Output the [X, Y] coordinate of the center of the cell containing the given text.  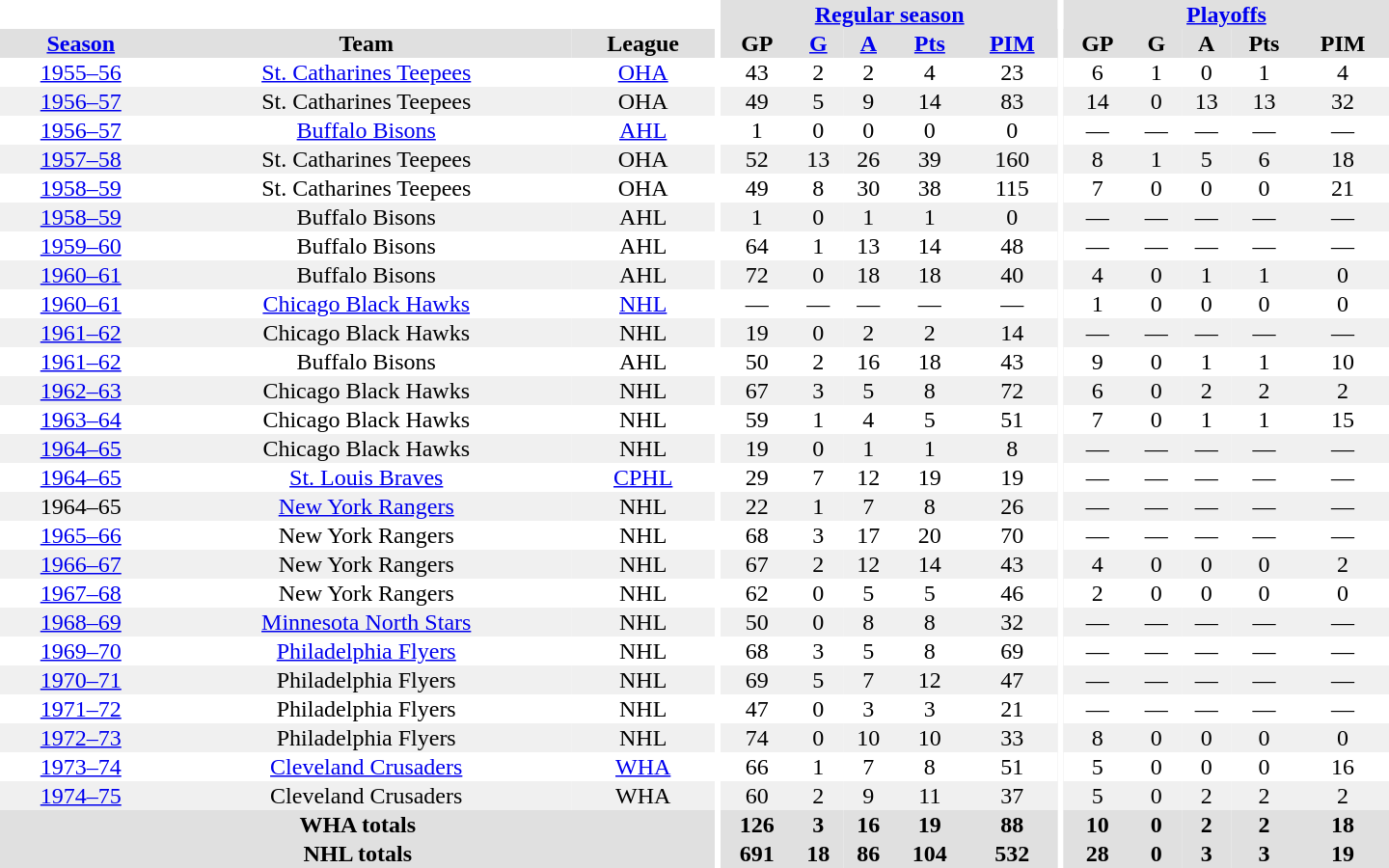
1962–63 [81, 391]
39 [930, 159]
Season [81, 43]
59 [756, 420]
1973–74 [81, 767]
22 [756, 506]
Minnesota North Stars [367, 622]
691 [756, 854]
115 [1012, 188]
1957–58 [81, 159]
1970–71 [81, 680]
83 [1012, 101]
1974–75 [81, 796]
1969–70 [81, 651]
52 [756, 159]
17 [868, 535]
126 [756, 825]
1963–64 [81, 420]
1955–56 [81, 72]
37 [1012, 796]
Team [367, 43]
11 [930, 796]
1967–68 [81, 593]
1968–69 [81, 622]
1965–66 [81, 535]
Regular season [889, 14]
48 [1012, 246]
15 [1343, 420]
46 [1012, 593]
20 [930, 535]
1966–67 [81, 564]
160 [1012, 159]
League [643, 43]
23 [1012, 72]
62 [756, 593]
74 [756, 738]
88 [1012, 825]
WHA totals [357, 825]
64 [756, 246]
St. Louis Braves [367, 477]
28 [1098, 854]
40 [1012, 275]
1972–73 [81, 738]
86 [868, 854]
30 [868, 188]
NHL totals [357, 854]
532 [1012, 854]
1959–60 [81, 246]
38 [930, 188]
29 [756, 477]
70 [1012, 535]
66 [756, 767]
CPHL [643, 477]
104 [930, 854]
1971–72 [81, 709]
60 [756, 796]
33 [1012, 738]
Playoffs [1227, 14]
